Return the (x, y) coordinate for the center point of the cell that contains the specified text.  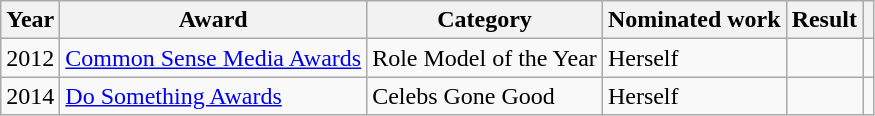
Role Model of the Year (485, 58)
Category (485, 20)
Celebs Gone Good (485, 96)
Award (214, 20)
Do Something Awards (214, 96)
Result (824, 20)
Nominated work (694, 20)
2012 (30, 58)
2014 (30, 96)
Year (30, 20)
Common Sense Media Awards (214, 58)
